Extract the [X, Y] coordinate from the center of the cell holding the provided text.  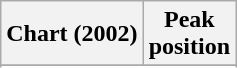
Chart (2002) [72, 34]
Peakposition [189, 34]
